Output the [X, Y] coordinate of the center of the cell containing the given text.  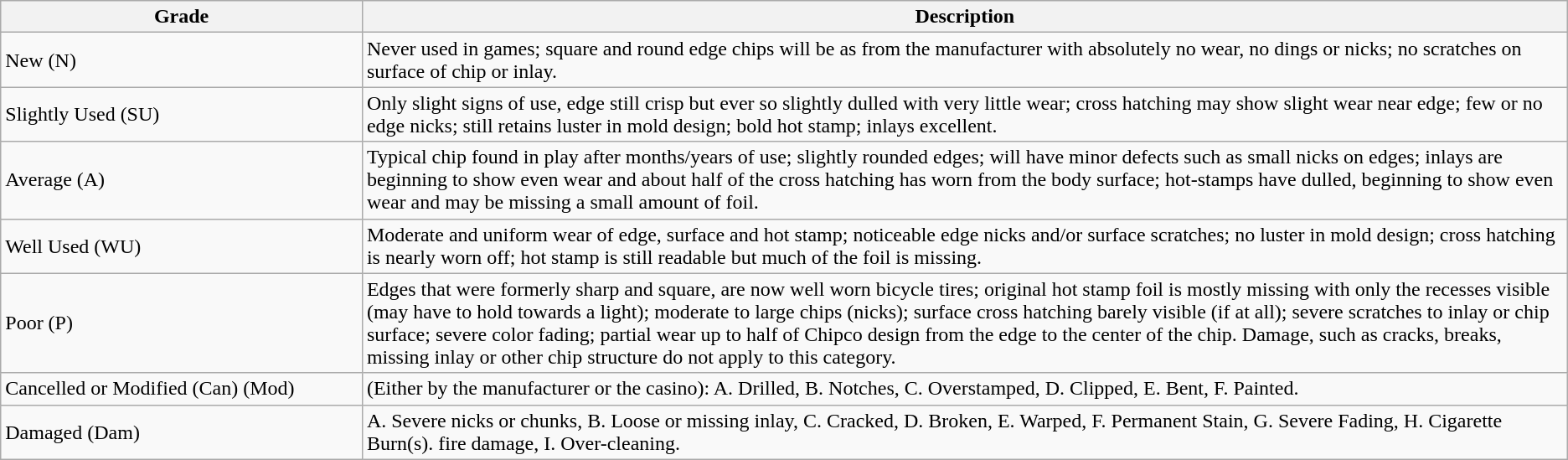
Average (A) [182, 180]
Grade [182, 17]
Cancelled or Modified (Can) (Mod) [182, 389]
Damaged (Dam) [182, 432]
Description [965, 17]
(Either by the manufacturer or the casino): A. Drilled, B. Notches, C. Overstamped, D. Clipped, E. Bent, F. Painted. [965, 389]
Well Used (WU) [182, 246]
Poor (P) [182, 323]
New (N) [182, 60]
Slightly Used (SU) [182, 114]
